Pinpoint the cell where the given text exists, returning its (X, Y) midpoint coordinate. 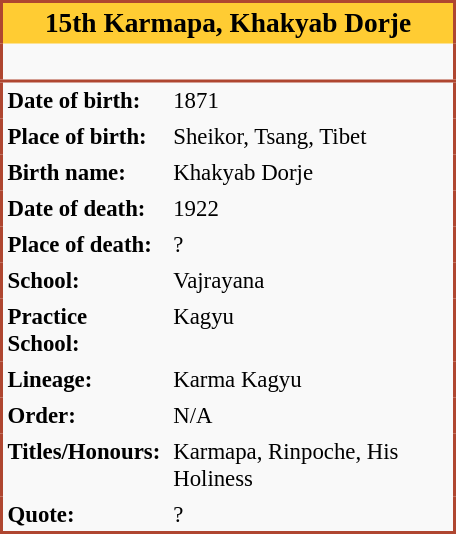
1871 (312, 100)
School: (86, 280)
Karma Kagyu (312, 380)
Date of death: (86, 208)
Lineage: (86, 380)
Titles/Honours: (86, 466)
15th Karmapa, Khakyab Dorje (228, 23)
Kagyu (312, 330)
Place of death: (86, 244)
Khakyab Dorje (312, 172)
Vajrayana (312, 280)
Practice School: (86, 330)
N/A (312, 416)
Date of birth: (86, 100)
Place of birth: (86, 136)
Karmapa, Rinpoche, His Holiness (312, 466)
Sheikor, Tsang, Tibet (312, 136)
Order: (86, 416)
Quote: (86, 514)
1922 (312, 208)
Birth name: (86, 172)
